Scan for the cell matching the given text and deliver its (x, y) coordinate at center. 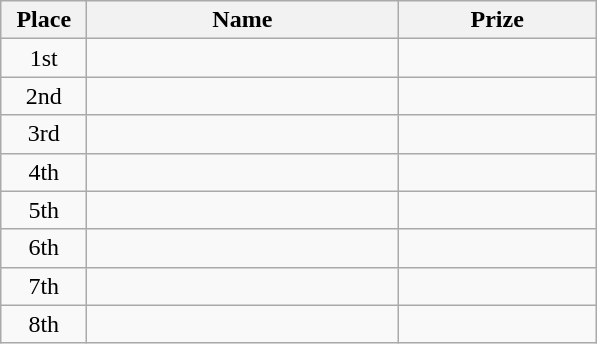
2nd (44, 96)
1st (44, 58)
Place (44, 20)
3rd (44, 134)
4th (44, 172)
Name (242, 20)
6th (44, 248)
8th (44, 324)
Prize (498, 20)
7th (44, 286)
5th (44, 210)
